Search for the cell housing the specified text and yield its [x, y] center coordinate. 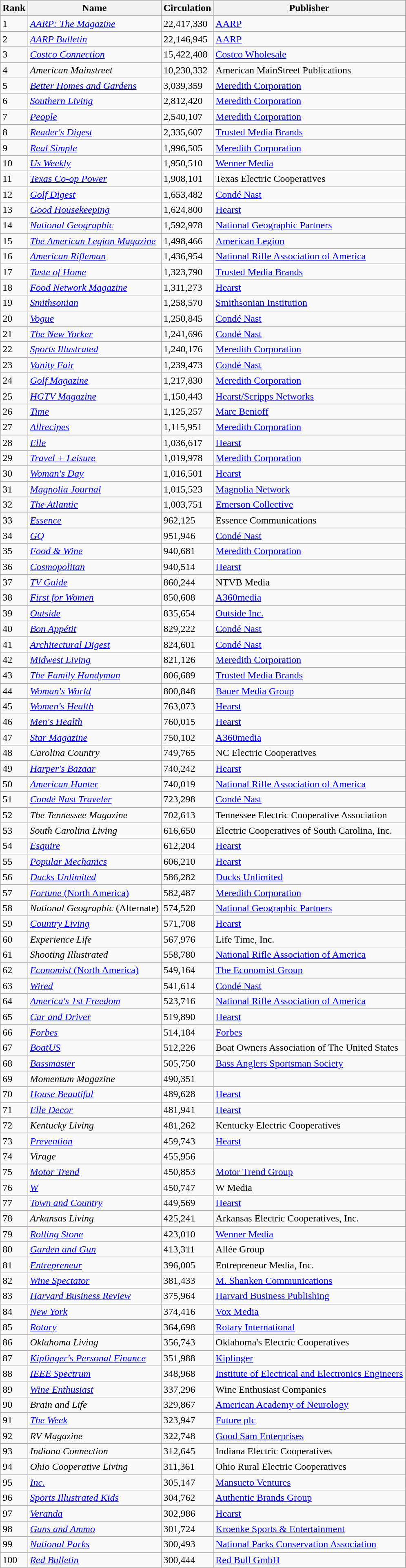
Carolina Country [95, 753]
Entrepreneur [95, 1265]
1,019,978 [187, 458]
74 [14, 1156]
20 [14, 318]
Us Weekly [95, 163]
824,601 [187, 644]
95 [14, 1482]
70 [14, 1094]
Veranda [95, 1513]
91 [14, 1420]
Woman's Day [95, 474]
W [95, 1188]
52 [14, 815]
Magnolia Journal [95, 489]
616,650 [187, 830]
1,908,101 [187, 179]
Esquire [95, 846]
Harvard Business Publishing [309, 1296]
34 [14, 536]
98 [14, 1529]
351,988 [187, 1358]
951,946 [187, 536]
489,628 [187, 1094]
Prevention [95, 1141]
Ohio Cooperative Living [95, 1467]
Food Network Magazine [95, 287]
Entrepreneur Media, Inc. [309, 1265]
3,039,359 [187, 86]
75 [14, 1172]
374,416 [187, 1312]
322,748 [187, 1435]
Momentum Magazine [95, 1079]
Brain and Life [95, 1405]
76 [14, 1188]
51 [14, 799]
Guns and Ammo [95, 1529]
505,750 [187, 1063]
760,015 [187, 722]
Tennessee Electric Cooperative Association [309, 815]
W Media [309, 1188]
86 [14, 1343]
450,853 [187, 1172]
Star Magazine [95, 738]
50 [14, 784]
HGTV Magazine [95, 396]
Garden and Gun [95, 1250]
Mansueto Ventures [309, 1482]
15 [14, 241]
723,298 [187, 799]
356,743 [187, 1343]
14 [14, 225]
606,210 [187, 861]
55 [14, 861]
Arkansas Living [95, 1219]
582,487 [187, 892]
312,645 [187, 1451]
Condé Nast Traveler [95, 799]
Indiana Electric Cooperatives [309, 1451]
Vox Media [309, 1312]
Boat Owners Association of The United States [309, 1048]
29 [14, 458]
305,147 [187, 1482]
American Hunter [95, 784]
1 [14, 24]
Bauer Media Group [309, 691]
571,708 [187, 923]
Kentucky Living [95, 1125]
1,436,954 [187, 256]
Magnolia Network [309, 489]
93 [14, 1451]
Virage [95, 1156]
Town and Country [95, 1203]
88 [14, 1374]
NC Electric Cooperatives [309, 753]
The Economist Group [309, 970]
Food & Wine [95, 551]
10 [14, 163]
1,239,473 [187, 365]
Wine Enthusiast [95, 1389]
83 [14, 1296]
Vanity Fair [95, 365]
749,765 [187, 753]
TV Guide [95, 582]
Architectural Digest [95, 644]
423,010 [187, 1234]
740,242 [187, 769]
Travel + Leisure [95, 458]
Southern Living [95, 101]
1,036,617 [187, 442]
21 [14, 334]
396,005 [187, 1265]
1,258,570 [187, 303]
835,654 [187, 613]
Oklahoma's Electric Cooperatives [309, 1343]
America's 1st Freedom [95, 1001]
Allée Group [309, 1250]
49 [14, 769]
43 [14, 675]
1,996,505 [187, 148]
63 [14, 986]
375,964 [187, 1296]
Indiana Connection [95, 1451]
71 [14, 1110]
1,311,273 [187, 287]
1,016,501 [187, 474]
850,608 [187, 598]
NTVB Media [309, 582]
90 [14, 1405]
80 [14, 1250]
Ohio Rural Electric Cooperatives [309, 1467]
300,493 [187, 1544]
Taste of Home [95, 272]
455,956 [187, 1156]
Good Housekeeping [95, 210]
23 [14, 365]
68 [14, 1063]
39 [14, 613]
97 [14, 1513]
45 [14, 707]
323,947 [187, 1420]
Kiplinger [309, 1358]
Popular Mechanics [95, 861]
Essence [95, 520]
302,986 [187, 1513]
Fortune (North America) [95, 892]
32 [14, 505]
541,614 [187, 986]
38 [14, 598]
Publisher [309, 8]
Smithsonian Institution [309, 303]
Elle Decor [95, 1110]
Future plc [309, 1420]
10,230,332 [187, 70]
Sports Illustrated [95, 349]
62 [14, 970]
Outside [95, 613]
Real Simple [95, 148]
1,115,951 [187, 427]
22,417,330 [187, 24]
18 [14, 287]
Red Bull GmbH [309, 1560]
69 [14, 1079]
85 [14, 1327]
26 [14, 411]
1,250,845 [187, 318]
Women's Health [95, 707]
AARP: The Magazine [95, 24]
78 [14, 1219]
73 [14, 1141]
36 [14, 567]
56 [14, 877]
RV Magazine [95, 1435]
Car and Driver [95, 1017]
National Geographic (Alternate) [95, 908]
GQ [95, 536]
Sports Illustrated Kids [95, 1498]
Woman's World [95, 691]
Costco Connection [95, 55]
Experience Life [95, 939]
Marc Benioff [309, 411]
American Legion [309, 241]
77 [14, 1203]
Authentic Brands Group [309, 1498]
House Beautiful [95, 1094]
35 [14, 551]
48 [14, 753]
New York [95, 1312]
311,361 [187, 1467]
13 [14, 210]
Elle [95, 442]
763,073 [187, 707]
Golf Digest [95, 194]
962,125 [187, 520]
AARP Bulletin [95, 39]
Cosmopolitan [95, 567]
806,689 [187, 675]
Harper's Bazaar [95, 769]
99 [14, 1544]
860,244 [187, 582]
Life Time, Inc. [309, 939]
449,569 [187, 1203]
Wine Enthusiast Companies [309, 1389]
Good Sam Enterprises [309, 1435]
567,976 [187, 939]
Emerson Collective [309, 505]
Country Living [95, 923]
Name [95, 8]
1,323,790 [187, 272]
8 [14, 132]
59 [14, 923]
Red Bulletin [95, 1560]
40 [14, 629]
Rotary International [309, 1327]
61 [14, 955]
Men's Health [95, 722]
5 [14, 86]
Wired [95, 986]
1,150,443 [187, 396]
American Mainstreet [95, 70]
Golf Magazine [95, 380]
800,848 [187, 691]
450,747 [187, 1188]
National Parks [95, 1544]
The Week [95, 1420]
Outside Inc. [309, 613]
58 [14, 908]
The American Legion Magazine [95, 241]
Reader's Digest [95, 132]
1,592,978 [187, 225]
Wine Spectator [95, 1281]
M. Shanken Communications [309, 1281]
2,812,420 [187, 101]
Vogue [95, 318]
65 [14, 1017]
6 [14, 101]
337,296 [187, 1389]
940,681 [187, 551]
Texas Co-op Power [95, 179]
96 [14, 1498]
364,698 [187, 1327]
829,222 [187, 629]
87 [14, 1358]
Allrecipes [95, 427]
329,867 [187, 1405]
Smithsonian [95, 303]
9 [14, 148]
The Family Handyman [95, 675]
1,624,800 [187, 210]
Motor Trend Group [309, 1172]
42 [14, 660]
BoatUS [95, 1048]
304,762 [187, 1498]
64 [14, 1001]
Better Homes and Gardens [95, 86]
30 [14, 474]
66 [14, 1032]
3 [14, 55]
481,941 [187, 1110]
41 [14, 644]
National Parks Conservation Association [309, 1544]
Midwest Living [95, 660]
1,240,176 [187, 349]
413,311 [187, 1250]
24 [14, 380]
Arkansas Electric Cooperatives, Inc. [309, 1219]
22 [14, 349]
25 [14, 396]
92 [14, 1435]
Bassmaster [95, 1063]
94 [14, 1467]
425,241 [187, 1219]
586,282 [187, 877]
1,498,466 [187, 241]
702,613 [187, 815]
1,241,696 [187, 334]
National Geographic [95, 225]
4 [14, 70]
1,653,482 [187, 194]
American MainStreet Publications [309, 70]
7 [14, 117]
27 [14, 427]
31 [14, 489]
Oklahoma Living [95, 1343]
Costco Wholesale [309, 55]
17 [14, 272]
54 [14, 846]
Time [95, 411]
740,019 [187, 784]
American Rifleman [95, 256]
2 [14, 39]
The New Yorker [95, 334]
19 [14, 303]
Essence Communications [309, 520]
Rolling Stone [95, 1234]
1,015,523 [187, 489]
47 [14, 738]
Harvard Business Review [95, 1296]
44 [14, 691]
348,968 [187, 1374]
514,184 [187, 1032]
750,102 [187, 738]
33 [14, 520]
523,716 [187, 1001]
60 [14, 939]
15,422,408 [187, 55]
Electric Cooperatives of South Carolina, Inc. [309, 830]
46 [14, 722]
89 [14, 1389]
37 [14, 582]
Bass Anglers Sportsman Society [309, 1063]
The Tennessee Magazine [95, 815]
American Academy of Neurology [309, 1405]
Kroenke Sports & Entertainment [309, 1529]
79 [14, 1234]
Rotary [95, 1327]
53 [14, 830]
612,204 [187, 846]
Texas Electric Cooperatives [309, 179]
100 [14, 1560]
Inc. [95, 1482]
2,540,107 [187, 117]
Rank [14, 8]
Shooting Illustrated [95, 955]
Institute of Electrical and Electronics Engineers [309, 1374]
11 [14, 179]
57 [14, 892]
558,780 [187, 955]
459,743 [187, 1141]
Economist (North America) [95, 970]
The Atlantic [95, 505]
2,335,607 [187, 132]
67 [14, 1048]
16 [14, 256]
1,950,510 [187, 163]
22,146,945 [187, 39]
574,520 [187, 908]
300,444 [187, 1560]
821,126 [187, 660]
Circulation [187, 8]
28 [14, 442]
Motor Trend [95, 1172]
301,724 [187, 1529]
84 [14, 1312]
Bon Appétit [95, 629]
481,262 [187, 1125]
519,890 [187, 1017]
People [95, 117]
1,217,830 [187, 380]
72 [14, 1125]
512,226 [187, 1048]
381,433 [187, 1281]
Kiplinger's Personal Finance [95, 1358]
South Carolina Living [95, 830]
1,003,751 [187, 505]
82 [14, 1281]
12 [14, 194]
First for Women [95, 598]
490,351 [187, 1079]
IEEE Spectrum [95, 1374]
81 [14, 1265]
Hearst/Scripps Networks [309, 396]
1,125,257 [187, 411]
Kentucky Electric Cooperatives [309, 1125]
940,514 [187, 567]
549,164 [187, 970]
